Extract the (X, Y) coordinate from the center of the cell holding the provided text.  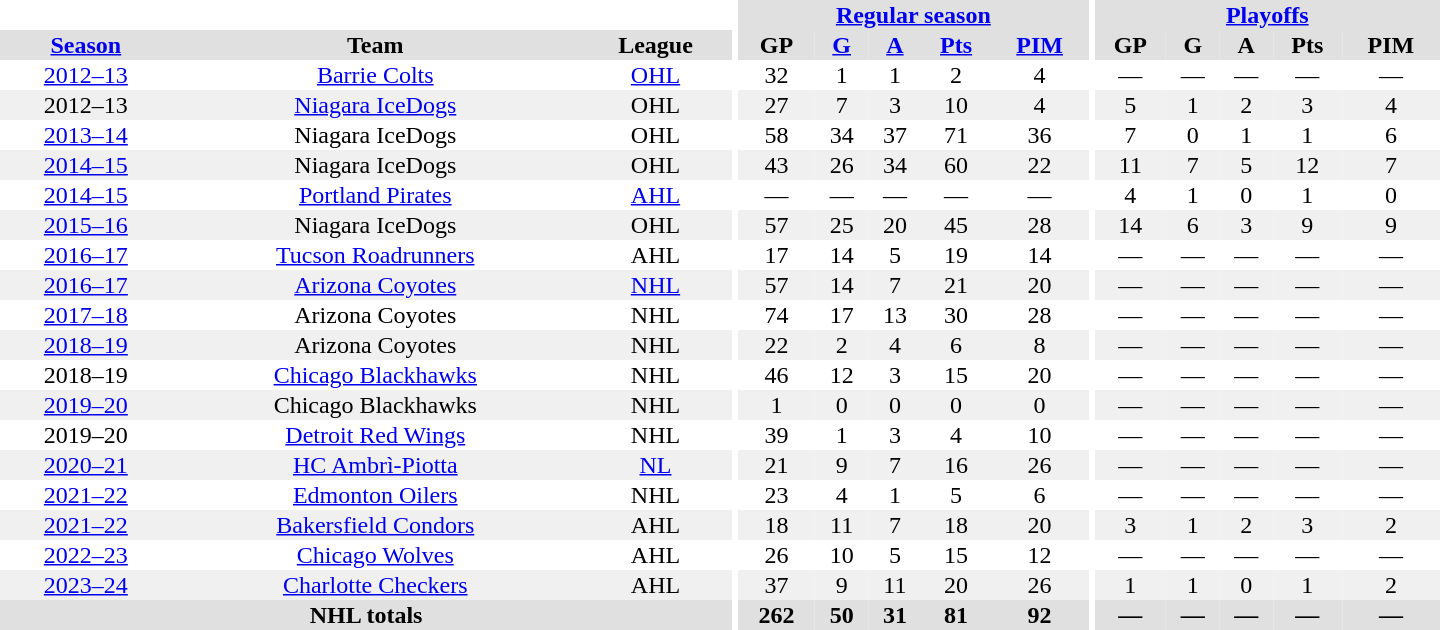
16 (956, 465)
36 (1040, 135)
Detroit Red Wings (376, 435)
13 (894, 315)
25 (842, 225)
Team (376, 45)
2017–18 (86, 315)
19 (956, 255)
92 (1040, 615)
NL (656, 465)
39 (776, 435)
27 (776, 105)
2013–14 (86, 135)
HC Ambrì-Piotta (376, 465)
50 (842, 615)
262 (776, 615)
2020–21 (86, 465)
Playoffs (1268, 15)
43 (776, 165)
Barrie Colts (376, 75)
Tucson Roadrunners (376, 255)
2023–24 (86, 585)
45 (956, 225)
71 (956, 135)
31 (894, 615)
2022–23 (86, 555)
Edmonton Oilers (376, 495)
Chicago Wolves (376, 555)
74 (776, 315)
30 (956, 315)
Regular season (914, 15)
32 (776, 75)
2015–16 (86, 225)
Charlotte Checkers (376, 585)
Bakersfield Condors (376, 525)
81 (956, 615)
8 (1040, 345)
60 (956, 165)
Season (86, 45)
58 (776, 135)
League (656, 45)
23 (776, 495)
NHL totals (366, 615)
46 (776, 375)
Portland Pirates (376, 195)
